Search for the cell housing the specified text and yield its (X, Y) center coordinate. 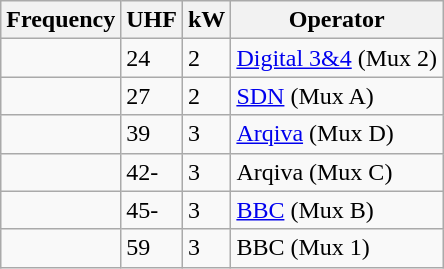
BBC (Mux 1) (337, 248)
kW (206, 20)
Digital 3&4 (Mux 2) (337, 58)
Operator (337, 20)
Arqiva (Mux D) (337, 134)
42- (152, 172)
Arqiva (Mux C) (337, 172)
UHF (152, 20)
BBC (Mux B) (337, 210)
39 (152, 134)
45- (152, 210)
SDN (Mux A) (337, 96)
24 (152, 58)
59 (152, 248)
27 (152, 96)
Frequency (61, 20)
